Return the [x, y] coordinate for the center point of the cell that contains the specified text.  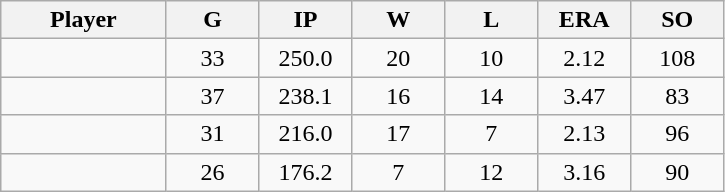
17 [398, 134]
26 [212, 172]
37 [212, 96]
90 [678, 172]
16 [398, 96]
238.1 [306, 96]
33 [212, 58]
31 [212, 134]
SO [678, 20]
12 [492, 172]
20 [398, 58]
2.12 [584, 58]
G [212, 20]
250.0 [306, 58]
L [492, 20]
Player [84, 20]
W [398, 20]
10 [492, 58]
3.47 [584, 96]
ERA [584, 20]
176.2 [306, 172]
2.13 [584, 134]
14 [492, 96]
3.16 [584, 172]
96 [678, 134]
216.0 [306, 134]
83 [678, 96]
108 [678, 58]
IP [306, 20]
